Detect which cell encompasses the target text, then output its [x, y] center coordinate. 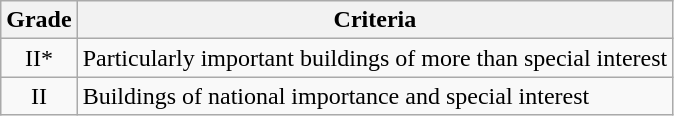
Buildings of national importance and special interest [375, 96]
Criteria [375, 20]
Particularly important buildings of more than special interest [375, 58]
Grade [39, 20]
II [39, 96]
II* [39, 58]
